Identify which cell holds the provided text, then report its [x, y] central coordinate. 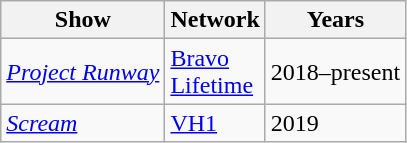
BravoLifetime [215, 72]
Years [335, 20]
2018–present [335, 72]
2019 [335, 123]
VH1 [215, 123]
Show [83, 20]
Network [215, 20]
Project Runway [83, 72]
Scream [83, 123]
